Scan for the cell matching the given text and deliver its [X, Y] coordinate at center. 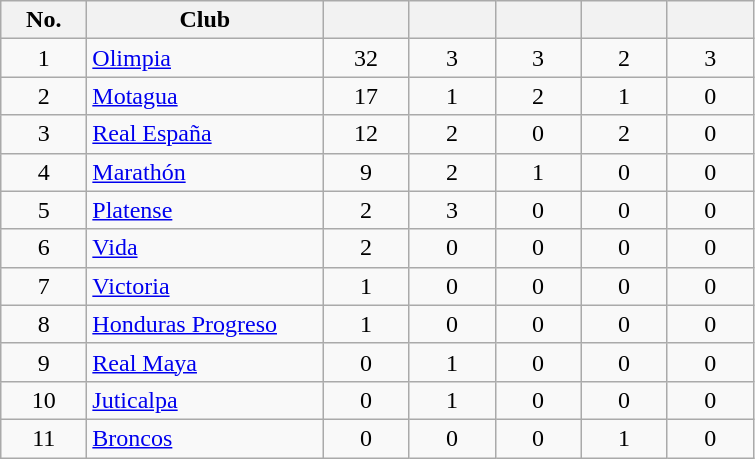
Platense [205, 210]
32 [366, 58]
11 [44, 438]
5 [44, 210]
Victoria [205, 286]
4 [44, 172]
Juticalpa [205, 400]
7 [44, 286]
10 [44, 400]
Marathón [205, 172]
12 [366, 134]
8 [44, 324]
No. [44, 20]
Honduras Progreso [205, 324]
Real España [205, 134]
Vida [205, 248]
17 [366, 96]
Broncos [205, 438]
Motagua [205, 96]
Olimpia [205, 58]
6 [44, 248]
Real Maya [205, 362]
Club [205, 20]
